Scan for the cell matching the given text and deliver its (X, Y) coordinate at center. 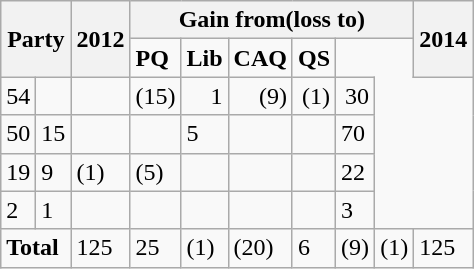
QS (314, 58)
(15) (156, 96)
15 (54, 134)
25 (156, 248)
2 (18, 210)
6 (314, 248)
Lib (204, 58)
(20) (260, 248)
Party (36, 39)
50 (18, 134)
9 (54, 172)
30 (356, 96)
19 (18, 172)
Gain from(loss to) (272, 20)
Total (36, 248)
3 (356, 210)
(5) (156, 172)
CAQ (260, 58)
2012 (100, 39)
22 (356, 172)
70 (356, 134)
5 (204, 134)
PQ (156, 58)
2014 (444, 39)
54 (18, 96)
